Provide the [x, y] coordinate of the cell's center where the given text is located.  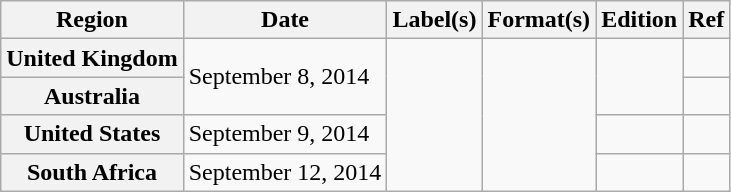
Region [92, 20]
Date [285, 20]
United Kingdom [92, 58]
United States [92, 134]
September 12, 2014 [285, 172]
Ref [706, 20]
Label(s) [434, 20]
September 9, 2014 [285, 134]
Australia [92, 96]
Format(s) [539, 20]
South Africa [92, 172]
Edition [640, 20]
September 8, 2014 [285, 77]
